Provide the (x, y) coordinate of the cell's center where the given text is located.  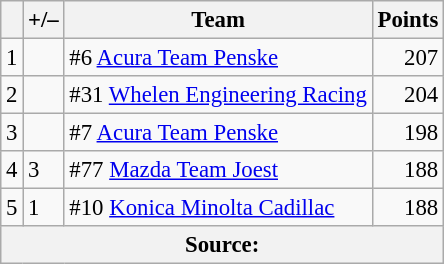
204 (408, 95)
4 (12, 170)
#7 Acura Team Penske (218, 133)
Team (218, 20)
#6 Acura Team Penske (218, 58)
198 (408, 133)
#77 Mazda Team Joest (218, 170)
Points (408, 20)
Source: (222, 245)
#10 Konica Minolta Cadillac (218, 208)
5 (12, 208)
207 (408, 58)
#31 Whelen Engineering Racing (218, 95)
2 (12, 95)
+/– (44, 20)
